Extract the (X, Y) coordinate from the center of the cell holding the provided text.  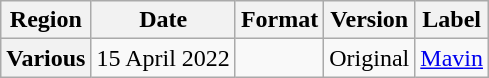
Format (279, 20)
Version (370, 20)
Label (452, 20)
Original (370, 58)
Date (163, 20)
Various (46, 58)
Mavin (452, 58)
Region (46, 20)
15 April 2022 (163, 58)
